Output the (x, y) coordinate of the center of the cell containing the given text.  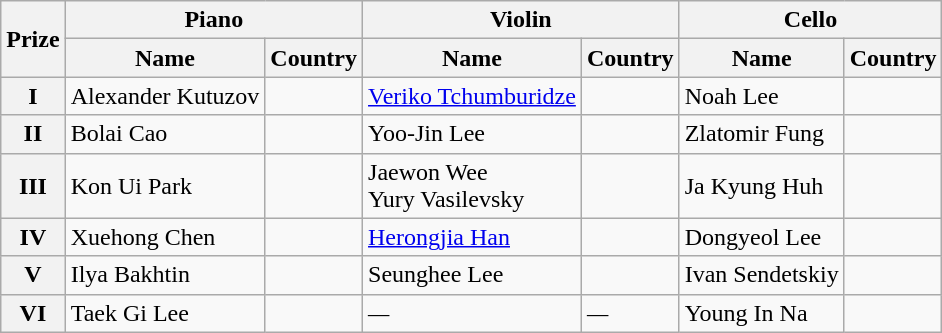
Bolai Cao (165, 134)
Piano (214, 20)
Taek Gi Lee (165, 313)
Alexander Kutuzov (165, 96)
Young In Na (762, 313)
Prize (33, 39)
Cello (810, 20)
Ja Kyung Huh (762, 186)
I (33, 96)
Dongyeol Lee (762, 237)
Noah Lee (762, 96)
Kon Ui Park (165, 186)
Herongjia Han (472, 237)
III (33, 186)
Veriko Tchumburidze (472, 96)
Jaewon WeeYury Vasilevsky (472, 186)
Zlatomir Fung (762, 134)
Violin (522, 20)
II (33, 134)
Xuehong Chen (165, 237)
V (33, 275)
VI (33, 313)
IV (33, 237)
Seunghee Lee (472, 275)
Ivan Sendetskiy (762, 275)
Ilya Bakhtin (165, 275)
Yoo-Jin Lee (472, 134)
